From the cell containing the given text, extract its center point as [x, y] coordinate. 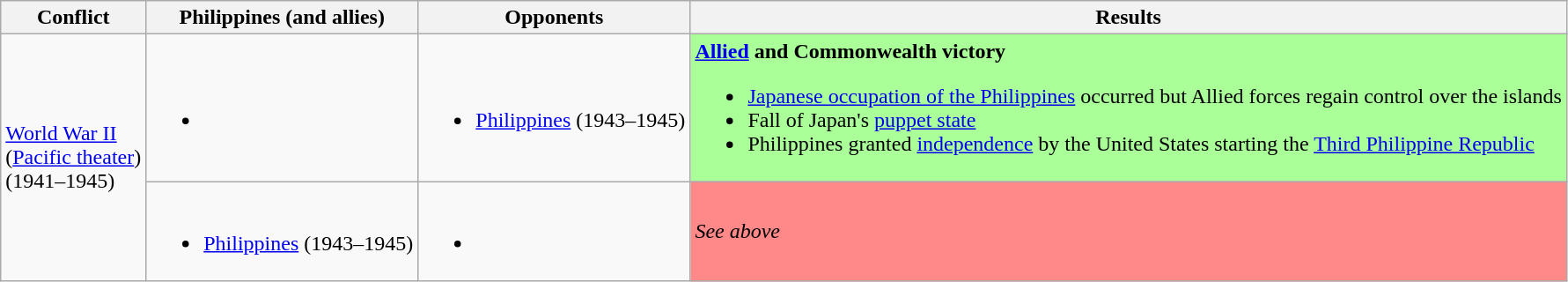
See above [1129, 231]
World War II(Pacific theater)(1941–1945) [74, 158]
Philippines (and allies) [282, 18]
Results [1129, 18]
Opponents [555, 18]
Conflict [74, 18]
